From the cell containing the given text, extract its center point as [x, y] coordinate. 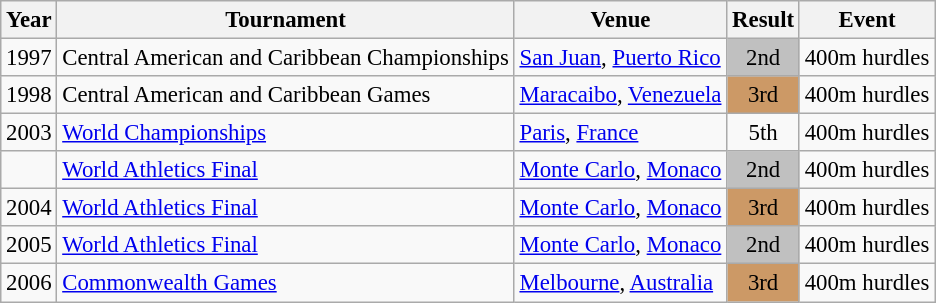
World Championships [286, 133]
1998 [29, 95]
Paris, France [620, 133]
5th [764, 133]
2003 [29, 133]
Result [764, 20]
Year [29, 20]
Commonwealth Games [286, 283]
Tournament [286, 20]
1997 [29, 58]
Event [866, 20]
Melbourne, Australia [620, 283]
Central American and Caribbean Championships [286, 58]
San Juan, Puerto Rico [620, 58]
Maracaibo, Venezuela [620, 95]
2005 [29, 245]
2006 [29, 283]
Venue [620, 20]
Central American and Caribbean Games [286, 95]
2004 [29, 208]
